Extract the (x, y) coordinate from the center of the cell holding the provided text.  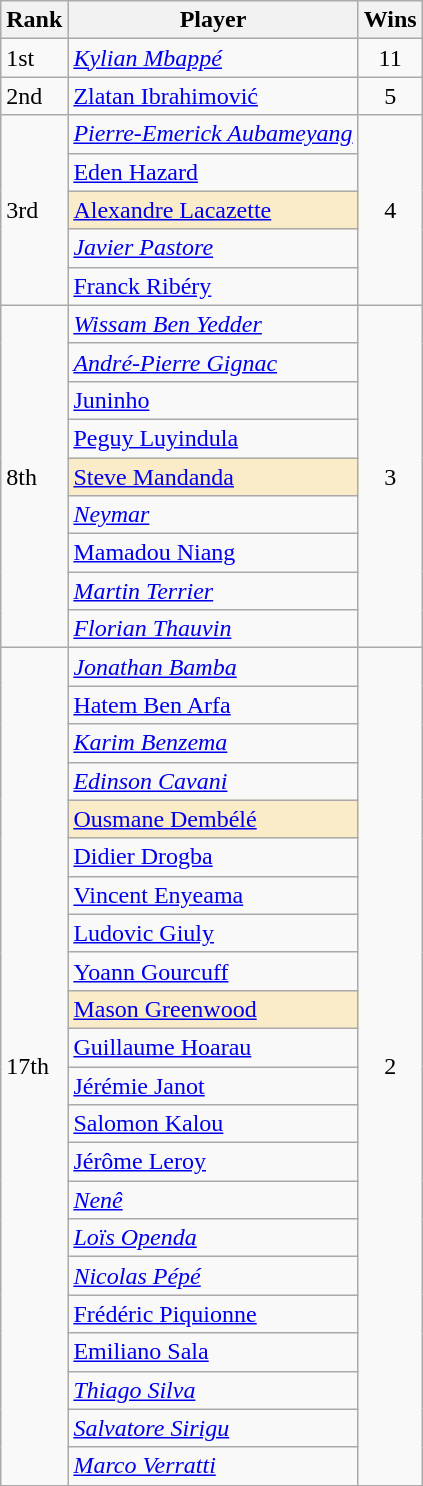
Neymar (213, 515)
Jérémie Janot (213, 1085)
Mamadou Niang (213, 553)
Frédéric Piquionne (213, 1314)
Nenê (213, 1200)
Mason Greenwood (213, 1009)
Rank (34, 20)
Zlatan Ibrahimović (213, 96)
Player (213, 20)
Karim Benzema (213, 743)
Javier Pastore (213, 248)
André-Pierre Gignac (213, 362)
17th (34, 1066)
Loïs Openda (213, 1238)
Guillaume Hoarau (213, 1047)
Peguy Luyindula (213, 438)
4 (390, 210)
Didier Drogba (213, 857)
Jonathan Bamba (213, 667)
1st (34, 58)
Emiliano Sala (213, 1352)
2 (390, 1066)
Ousmane Dembélé (213, 819)
Kylian Mbappé (213, 58)
Salomon Kalou (213, 1124)
Jérôme Leroy (213, 1162)
Steve Mandanda (213, 477)
3 (390, 476)
Alexandre Lacazette (213, 210)
5 (390, 96)
Edinson Cavani (213, 781)
Marco Verratti (213, 1466)
Pierre-Emerick Aubameyang (213, 134)
Eden Hazard (213, 172)
2nd (34, 96)
8th (34, 476)
11 (390, 58)
Florian Thauvin (213, 629)
Yoann Gourcuff (213, 971)
Martin Terrier (213, 591)
Salvatore Sirigu (213, 1428)
Franck Ribéry (213, 286)
Thiago Silva (213, 1390)
Nicolas Pépé (213, 1276)
Hatem Ben Arfa (213, 705)
Vincent Enyeama (213, 895)
Wins (390, 20)
Ludovic Giuly (213, 933)
Wissam Ben Yedder (213, 324)
Juninho (213, 400)
3rd (34, 210)
